Pinpoint the cell where the given text exists, returning its [x, y] midpoint coordinate. 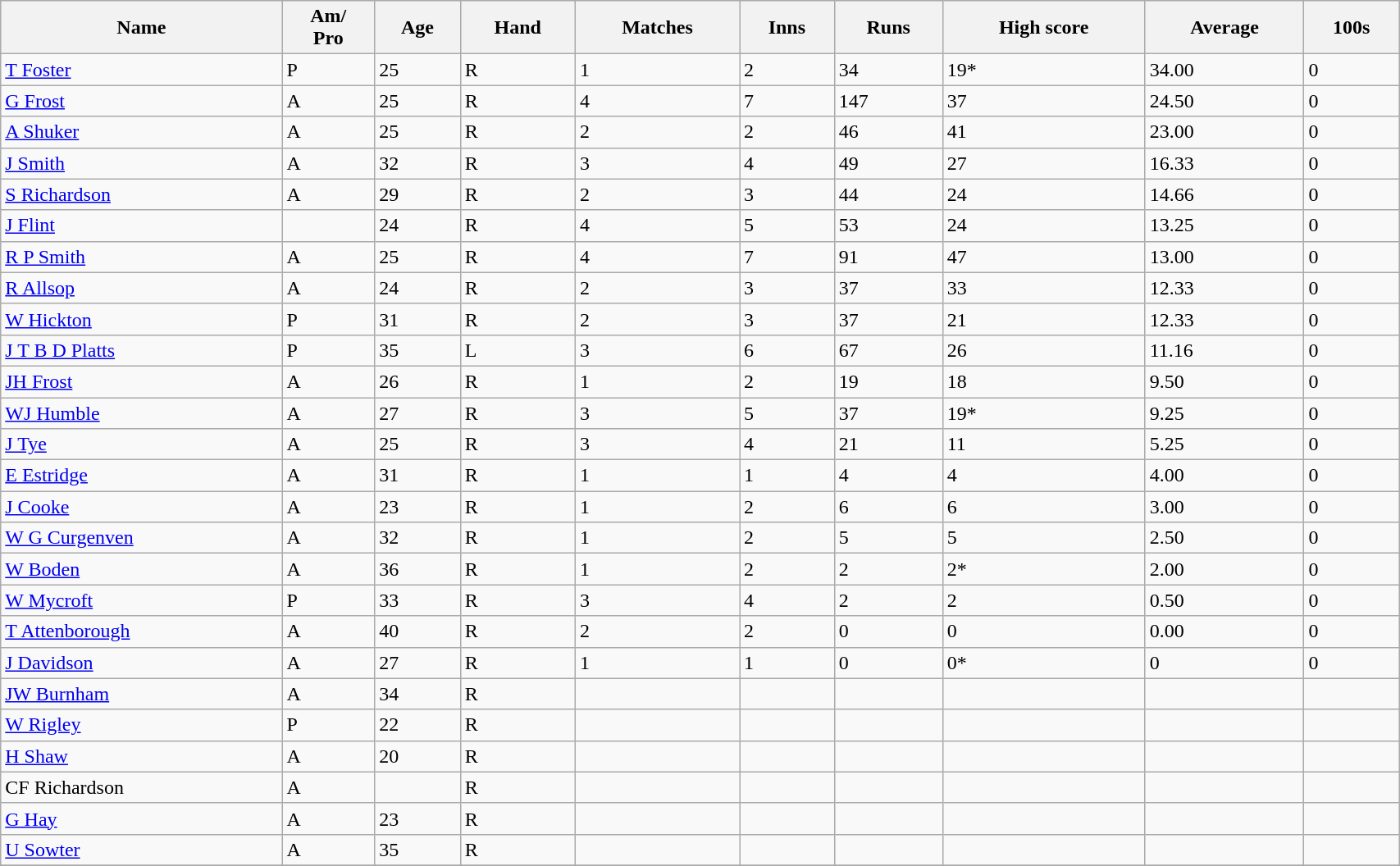
Am/Pro [328, 28]
40 [418, 631]
W Mycroft [141, 600]
T Foster [141, 70]
CF Richardson [141, 787]
L [518, 350]
0.50 [1224, 600]
41 [1043, 132]
Runs [888, 28]
46 [888, 132]
29 [418, 194]
34.00 [1224, 70]
WJ Humble [141, 412]
47 [1043, 257]
11 [1043, 444]
16.33 [1224, 163]
Age [418, 28]
147 [888, 101]
14.66 [1224, 194]
20 [418, 756]
18 [1043, 381]
5.25 [1224, 444]
0* [1043, 663]
J Davidson [141, 663]
R P Smith [141, 257]
3.00 [1224, 507]
H Shaw [141, 756]
100s [1352, 28]
A Shuker [141, 132]
R Allsop [141, 288]
T Attenborough [141, 631]
JW Burnham [141, 694]
J Smith [141, 163]
J Flint [141, 226]
22 [418, 725]
36 [418, 569]
Name [141, 28]
E Estridge [141, 476]
Matches [657, 28]
Hand [518, 28]
JH Frost [141, 381]
G Frost [141, 101]
13.00 [1224, 257]
W Rigley [141, 725]
W Hickton [141, 319]
G Hay [141, 818]
Average [1224, 28]
9.25 [1224, 412]
J T B D Platts [141, 350]
Inns [787, 28]
High score [1043, 28]
49 [888, 163]
W G Curgenven [141, 538]
S Richardson [141, 194]
19 [888, 381]
44 [888, 194]
J Cooke [141, 507]
11.16 [1224, 350]
0.00 [1224, 631]
W Boden [141, 569]
13.25 [1224, 226]
9.50 [1224, 381]
4.00 [1224, 476]
J Tye [141, 444]
U Sowter [141, 850]
53 [888, 226]
2* [1043, 569]
91 [888, 257]
2.00 [1224, 569]
2.50 [1224, 538]
23.00 [1224, 132]
24.50 [1224, 101]
67 [888, 350]
